Pinpoint the cell where the given text exists, returning its (x, y) midpoint coordinate. 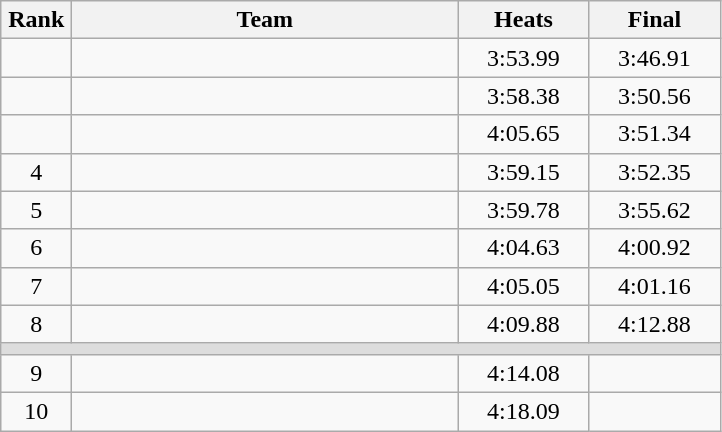
3:58.38 (524, 96)
Rank (36, 20)
4:12.88 (654, 324)
6 (36, 248)
5 (36, 210)
3:51.34 (654, 134)
3:55.62 (654, 210)
9 (36, 373)
4:04.63 (524, 248)
7 (36, 286)
4:05.05 (524, 286)
8 (36, 324)
3:53.99 (524, 58)
10 (36, 411)
3:52.35 (654, 172)
3:59.78 (524, 210)
4:14.08 (524, 373)
4:05.65 (524, 134)
3:46.91 (654, 58)
3:59.15 (524, 172)
4:01.16 (654, 286)
4:09.88 (524, 324)
Final (654, 20)
Heats (524, 20)
4:00.92 (654, 248)
4:18.09 (524, 411)
Team (265, 20)
4 (36, 172)
3:50.56 (654, 96)
